Output the [X, Y] coordinate of the center of the cell containing the given text.  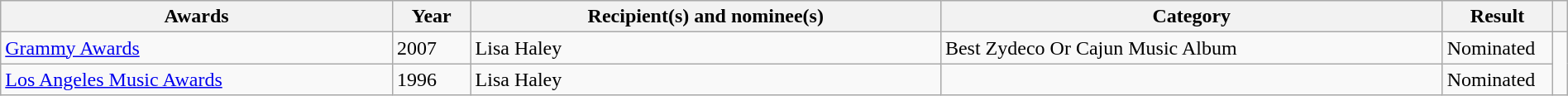
Best Zydeco Or Cajun Music Album [1191, 48]
Grammy Awards [197, 48]
Category [1191, 17]
2007 [432, 48]
Awards [197, 17]
Recipient(s) and nominee(s) [705, 17]
1996 [432, 79]
Year [432, 17]
Los Angeles Music Awards [197, 79]
Result [1497, 17]
